Locate the cell with the specified text and output its [X, Y] center coordinate. 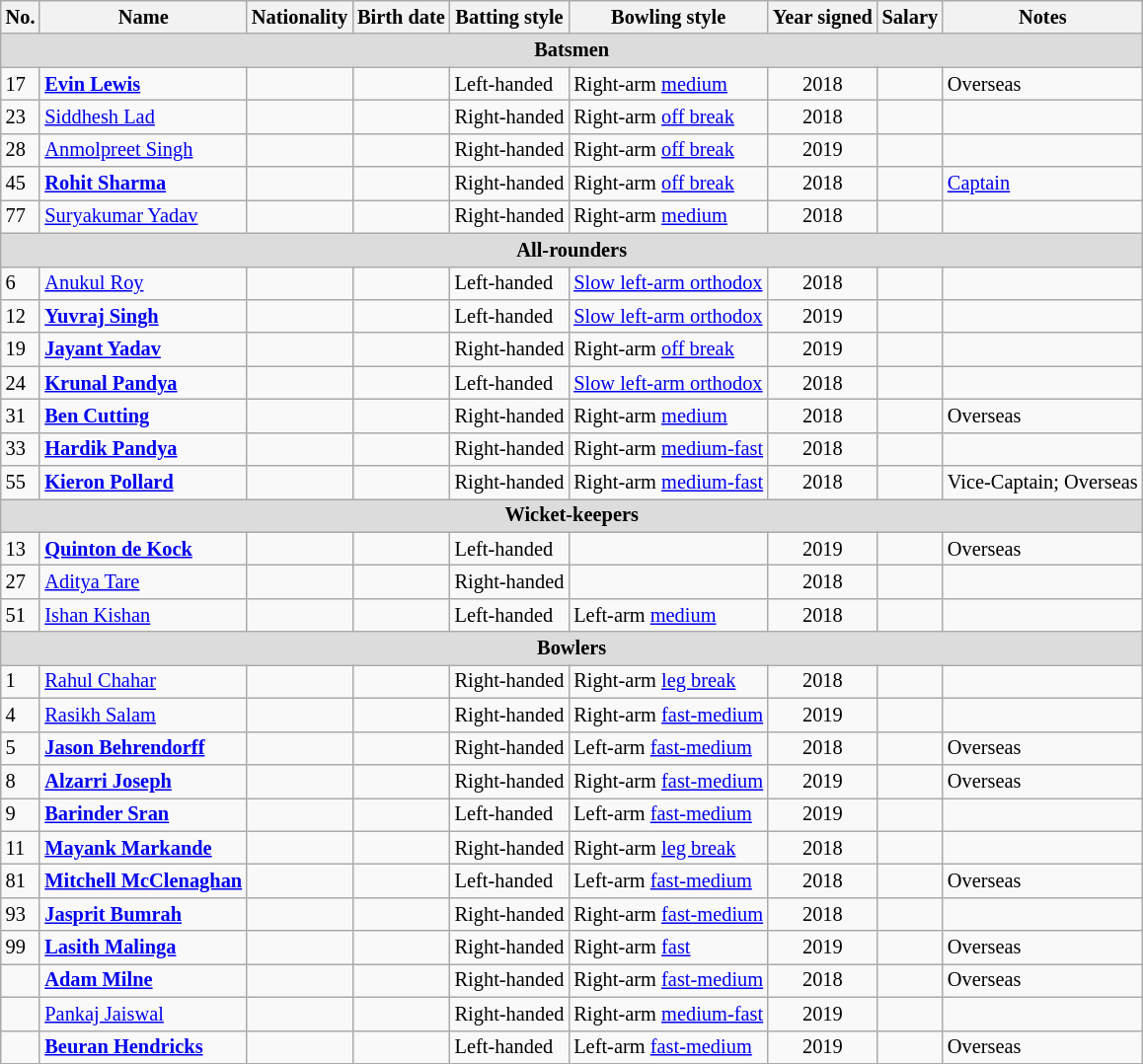
5 [21, 748]
Anmolpreet Singh [143, 150]
45 [21, 184]
13 [21, 549]
Anukul Roy [143, 283]
12 [21, 316]
Salary [910, 17]
Vice-Captain; Overseas [1042, 483]
Captain [1042, 184]
Kieron Pollard [143, 483]
Mayank Markande [143, 848]
99 [21, 948]
Jayant Yadav [143, 349]
Right-arm fast [668, 948]
Left-arm medium [668, 615]
28 [21, 150]
Jasprit Bumrah [143, 914]
Mitchell McClenaghan [143, 880]
9 [21, 814]
Bowlers [572, 648]
Birth date [401, 17]
No. [21, 17]
Batting style [509, 17]
77 [21, 216]
Aditya Tare [143, 581]
Pankaj Jaiswal [143, 1014]
Rahul Chahar [143, 681]
31 [21, 416]
Evin Lewis [143, 84]
Year signed [823, 17]
Notes [1042, 17]
6 [21, 283]
33 [21, 449]
Batsmen [572, 50]
Yuvraj Singh [143, 316]
Ishan Kishan [143, 615]
Beuran Hendricks [143, 1047]
Rohit Sharma [143, 184]
Wicket-keepers [572, 515]
23 [21, 116]
81 [21, 880]
1 [21, 681]
Suryakumar Yadav [143, 216]
Alzarri Joseph [143, 781]
Siddhesh Lad [143, 116]
Name [143, 17]
11 [21, 848]
Jason Behrendorff [143, 748]
8 [21, 781]
Nationality [300, 17]
Quinton de Kock [143, 549]
Barinder Sran [143, 814]
19 [21, 349]
Krunal Pandya [143, 383]
55 [21, 483]
4 [21, 715]
93 [21, 914]
Hardik Pandya [143, 449]
27 [21, 581]
Ben Cutting [143, 416]
Bowling style [668, 17]
All-rounders [572, 250]
24 [21, 383]
Rasikh Salam [143, 715]
17 [21, 84]
Adam Milne [143, 980]
51 [21, 615]
Lasith Malinga [143, 948]
